Determine the (x, y) coordinate at the center of the cell enclosing the given text.  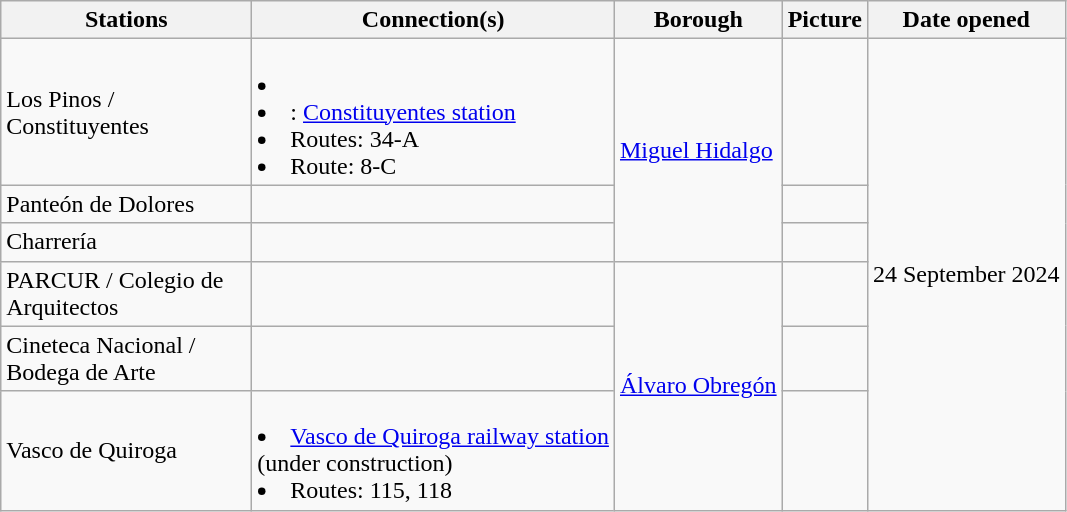
Borough (698, 20)
Charrería (126, 242)
Miguel Hidalgo (698, 150)
Cineteca Nacional / Bodega de Arte (126, 358)
Los Pinos / Constituyentes (126, 112)
Date opened (966, 20)
Vasco de Quiroga railway station (under construction) Routes: 115, 118 (434, 450)
Vasco de Quiroga (126, 450)
Picture (824, 20)
Álvaro Obregón (698, 386)
Panteón de Dolores (126, 204)
24 September 2024 (966, 274)
PARCUR / Colegio de Arquitectos (126, 294)
Stations (126, 20)
Connection(s) (434, 20)
: Constituyentes station Routes: 34-A Route: 8-C (434, 112)
